From the cell containing the given text, extract its center point as (x, y) coordinate. 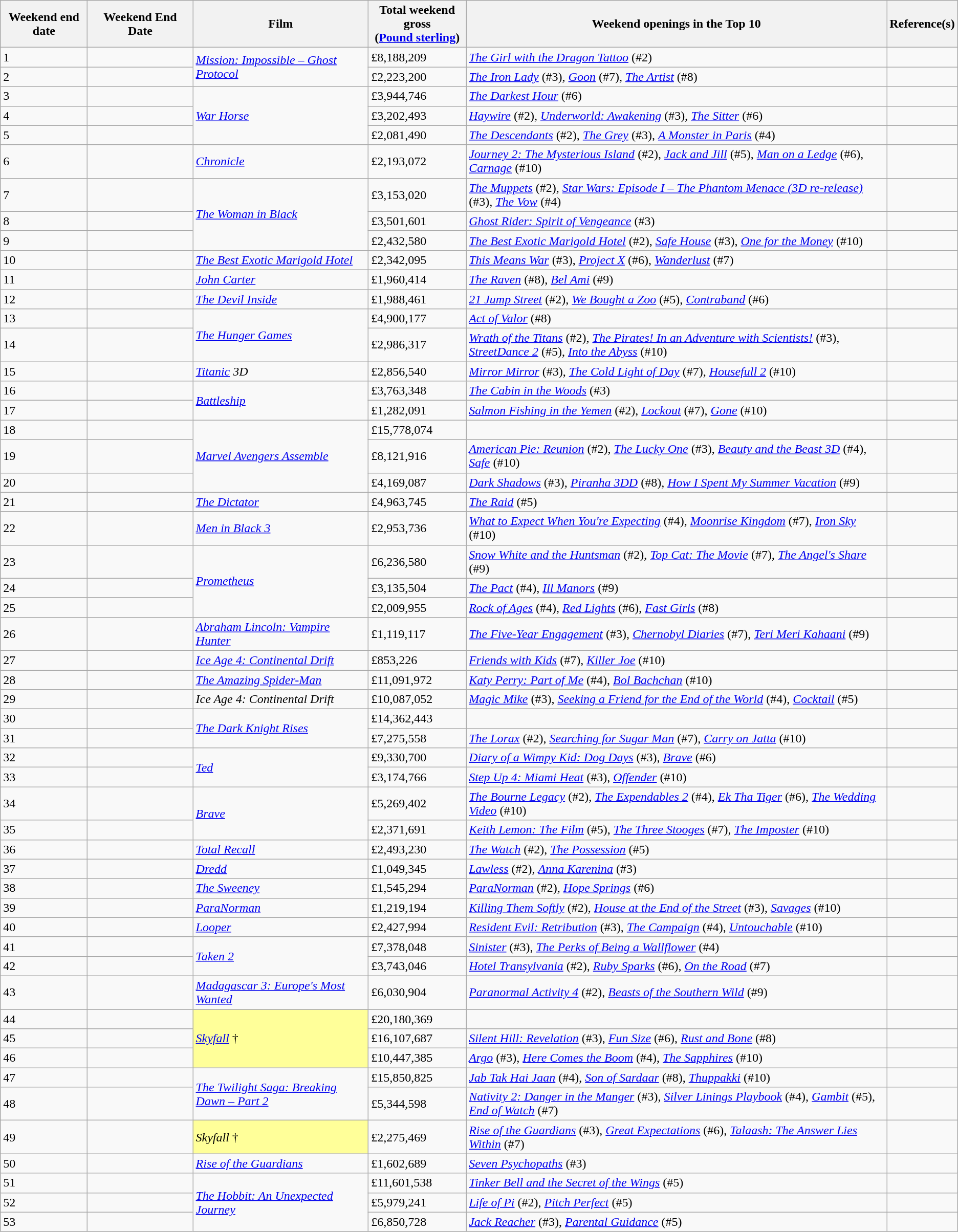
Argo (#3), Here Comes the Boom (#4), The Sapphires (#10) (677, 1058)
Seven Psychopaths (#3) (677, 1163)
5 (44, 135)
Weekend end date (44, 24)
Ted (280, 767)
The Raid (#5) (677, 502)
Silent Hill: Revelation (#3), Fun Size (#6), Rust and Bone (#8) (677, 1039)
38 (44, 888)
46 (44, 1058)
The Watch (#2), The Possession (#5) (677, 849)
The Iron Lady (#3), Goon (#7), The Artist (#8) (677, 77)
32 (44, 758)
The Woman in Black (280, 214)
Katy Perry: Part of Me (#4), Bol Bachchan (#10) (677, 680)
£2,432,580 (418, 240)
33 (44, 777)
The Muppets (#2), Star Wars: Episode I – The Phantom Menace (3D re-release) (#3), The Vow (#4) (677, 194)
£853,226 (418, 660)
Sinister (#3), The Perks of Being a Wallflower (#4) (677, 947)
25 (44, 607)
Snow White and the Huntsman (#2), Top Cat: The Movie (#7), The Angel's Share (#9) (677, 562)
47 (44, 1077)
Dark Shadows (#3), Piranha 3DD (#8), How I Spent My Summer Vacation (#9) (677, 482)
Step Up 4: Miami Heat (#3), Offender (#10) (677, 777)
13 (44, 319)
£2,342,095 (418, 260)
The Amazing Spider-Man (280, 680)
£7,275,558 (418, 738)
Keith Lemon: The Film (#5), The Three Stooges (#7), The Imposter (#10) (677, 830)
The Bourne Legacy (#2), The Expendables 2 (#4), Ek Tha Tiger (#6), The Wedding Video (#10) (677, 803)
Prometheus (280, 581)
£2,986,317 (418, 345)
Marvel Avengers Assemble (280, 456)
Haywire (#2), Underworld: Awakening (#3), The Sitter (#6) (677, 116)
18 (44, 430)
£3,743,046 (418, 966)
7 (44, 194)
John Carter (280, 279)
£5,344,598 (418, 1104)
ParaNorman (#2), Hope Springs (#6) (677, 888)
£3,153,020 (418, 194)
£2,275,469 (418, 1137)
Magic Mike (#3), Seeking a Friend for the End of the World (#4), Cocktail (#5) (677, 699)
Reference(s) (922, 24)
31 (44, 738)
ParaNorman (280, 908)
Diary of a Wimpy Kid: Dog Days (#3), Brave (#6) (677, 758)
£9,330,700 (418, 758)
American Pie: Reunion (#2), The Lucky One (#3), Beauty and the Beast 3D (#4), Safe (#10) (677, 456)
27 (44, 660)
17 (44, 410)
Chronicle (280, 162)
Resident Evil: Retribution (#3), The Campaign (#4), Untouchable (#10) (677, 927)
The Best Exotic Marigold Hotel (280, 260)
The Best Exotic Marigold Hotel (#2), Safe House (#3), One for the Money (#10) (677, 240)
2 (44, 77)
Weekend openings in the Top 10 (677, 24)
Men in Black 3 (280, 528)
21 Jump Street (#2), We Bought a Zoo (#5), Contraband (#6) (677, 299)
9 (44, 240)
30 (44, 719)
£10,447,385 (418, 1058)
The Devil Inside (280, 299)
49 (44, 1137)
The Raven (#8), Bel Ami (#9) (677, 279)
£2,493,230 (418, 849)
11 (44, 279)
6 (44, 162)
Killing Them Softly (#2), House at the End of the Street (#3), Savages (#10) (677, 908)
£11,601,538 (418, 1183)
12 (44, 299)
£15,778,074 (418, 430)
£10,087,052 (418, 699)
This Means War (#3), Project X (#6), Wanderlust (#7) (677, 260)
£1,282,091 (418, 410)
£3,763,348 (418, 391)
£3,135,504 (418, 588)
37 (44, 869)
£8,121,916 (418, 456)
£5,269,402 (418, 803)
Rise of the Guardians (#3), Great Expectations (#6), Talaash: The Answer Lies Within (#7) (677, 1137)
Nativity 2: Danger in the Manger (#3), Silver Linings Playbook (#4), Gambit (#5), End of Watch (#7) (677, 1104)
Jab Tak Hai Jaan (#4), Son of Sardaar (#8), Thuppakki (#10) (677, 1077)
£4,169,087 (418, 482)
41 (44, 947)
The Dark Knight Rises (280, 729)
Ghost Rider: Spirit of Vengeance (#3) (677, 221)
£2,081,490 (418, 135)
£3,174,766 (418, 777)
Act of Valor (#8) (677, 319)
£6,850,728 (418, 1222)
10 (44, 260)
The Twilight Saga: Breaking Dawn – Part 2 (280, 1094)
Total weekend gross(Pound sterling) (418, 24)
Dredd (280, 869)
42 (44, 966)
Abraham Lincoln: Vampire Hunter (280, 633)
The Hobbit: An Unexpected Journey (280, 1202)
53 (44, 1222)
£3,501,601 (418, 221)
£3,944,746 (418, 96)
£14,362,443 (418, 719)
14 (44, 345)
24 (44, 588)
The Cabin in the Woods (#3) (677, 391)
Tinker Bell and the Secret of the Wings (#5) (677, 1183)
Paranormal Activity 4 (#2), Beasts of the Southern Wild (#9) (677, 993)
Jack Reacher (#3), Parental Guidance (#5) (677, 1222)
Battleship (280, 401)
£1,602,689 (418, 1163)
£2,223,200 (418, 77)
£7,378,048 (418, 947)
War Horse (280, 116)
Wrath of the Titans (#2), The Pirates! In an Adventure with Scientists! (#3), StreetDance 2 (#5), Into the Abyss (#10) (677, 345)
39 (44, 908)
The Darkest Hour (#6) (677, 96)
Hotel Transylvania (#2), Ruby Sparks (#6), On the Road (#7) (677, 966)
Film (280, 24)
The Hunger Games (280, 336)
3 (44, 96)
The Lorax (#2), Searching for Sugar Man (#7), Carry on Jatta (#10) (677, 738)
1 (44, 57)
20 (44, 482)
36 (44, 849)
52 (44, 1202)
£1,049,345 (418, 869)
35 (44, 830)
£6,236,580 (418, 562)
£3,202,493 (418, 116)
£1,545,294 (418, 888)
16 (44, 391)
44 (44, 1019)
29 (44, 699)
The Pact (#4), Ill Manors (#9) (677, 588)
50 (44, 1163)
£11,091,972 (418, 680)
The Descendants (#2), The Grey (#3), A Monster in Paris (#4) (677, 135)
£2,371,691 (418, 830)
£20,180,369 (418, 1019)
£1,119,117 (418, 633)
34 (44, 803)
The Sweeney (280, 888)
£15,850,825 (418, 1077)
8 (44, 221)
Weekend End Date (140, 24)
51 (44, 1183)
£8,188,209 (418, 57)
21 (44, 502)
£2,193,072 (418, 162)
£5,979,241 (418, 1202)
£2,009,955 (418, 607)
£1,960,414 (418, 279)
£2,427,994 (418, 927)
4 (44, 116)
Mirror Mirror (#3), The Cold Light of Day (#7), Housefull 2 (#10) (677, 371)
43 (44, 993)
Rise of the Guardians (280, 1163)
Mission: Impossible – Ghost Protocol (280, 67)
£16,107,687 (418, 1039)
£4,900,177 (418, 319)
What to Expect When You're Expecting (#4), Moonrise Kingdom (#7), Iron Sky (#10) (677, 528)
Madagascar 3: Europe's Most Wanted (280, 993)
40 (44, 927)
19 (44, 456)
Looper (280, 927)
£1,988,461 (418, 299)
48 (44, 1104)
45 (44, 1039)
£6,030,904 (418, 993)
Titanic 3D (280, 371)
£1,219,194 (418, 908)
The Five-Year Engagement (#3), Chernobyl Diaries (#7), Teri Meri Kahaani (#9) (677, 633)
Friends with Kids (#7), Killer Joe (#10) (677, 660)
Taken 2 (280, 956)
The Dictator (280, 502)
£2,953,736 (418, 528)
Lawless (#2), Anna Karenina (#3) (677, 869)
Rock of Ages (#4), Red Lights (#6), Fast Girls (#8) (677, 607)
Journey 2: The Mysterious Island (#2), Jack and Jill (#5), Man on a Ledge (#6), Carnage (#10) (677, 162)
Brave (280, 813)
23 (44, 562)
22 (44, 528)
£2,856,540 (418, 371)
£4,963,745 (418, 502)
The Girl with the Dragon Tattoo (#2) (677, 57)
Salmon Fishing in the Yemen (#2), Lockout (#7), Gone (#10) (677, 410)
Life of Pi (#2), Pitch Perfect (#5) (677, 1202)
28 (44, 680)
Total Recall (280, 849)
15 (44, 371)
26 (44, 633)
